Provide the (X, Y) coordinate of the cell's center where the given text is located.  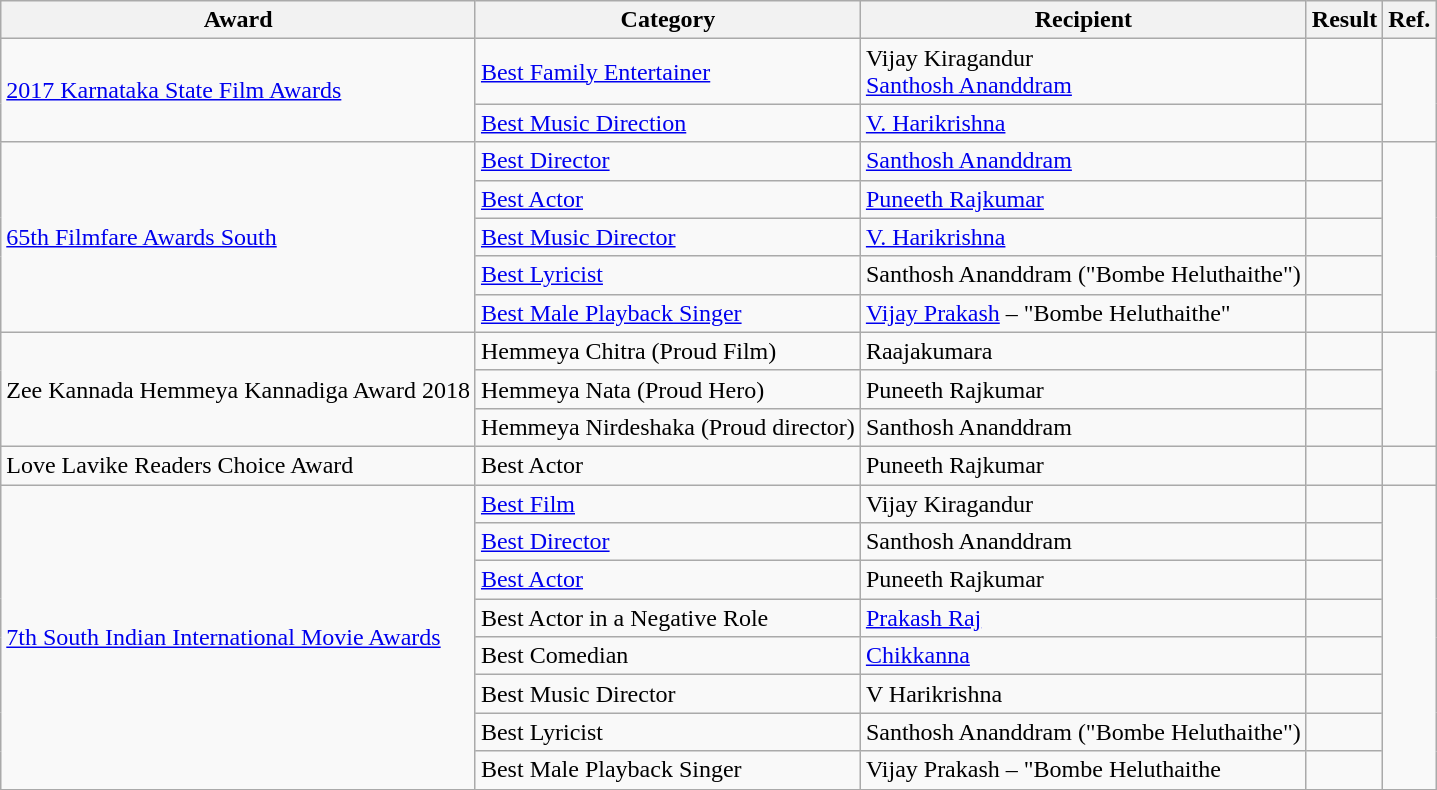
2017 Karnataka State Film Awards (238, 90)
Ref. (1410, 20)
65th Filmfare Awards South (238, 237)
7th South Indian International Movie Awards (238, 636)
Chikkanna (1083, 656)
Zee Kannada Hemmeya Kannadiga Award 2018 (238, 389)
Prakash Raj (1083, 618)
Vijay KiragandurSanthosh Ananddram (1083, 72)
Hemmeya Chitra (Proud Film) (668, 351)
Best Music Direction (668, 123)
Raajakumara (1083, 351)
V Harikrishna (1083, 694)
Best Family Entertainer (668, 72)
Award (238, 20)
Recipient (1083, 20)
Love Lavike Readers Choice Award (238, 465)
Hemmeya Nata (Proud Hero) (668, 389)
Vijay Prakash – "Bombe Heluthaithe" (1083, 313)
Result (1344, 20)
Best Comedian (668, 656)
Vijay Prakash – "Bombe Heluthaithe (1083, 770)
Best Film (668, 503)
Best Actor in a Negative Role (668, 618)
Vijay Kiragandur (1083, 503)
Category (668, 20)
Hemmeya Nirdeshaka (Proud director) (668, 427)
